Pinpoint the cell where the given text exists, returning its (x, y) midpoint coordinate. 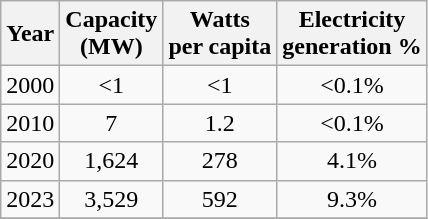
2000 (30, 85)
592 (220, 199)
1,624 (112, 161)
2010 (30, 123)
2020 (30, 161)
278 (220, 161)
3,529 (112, 199)
Year (30, 34)
9.3% (352, 199)
2023 (30, 199)
Watts per capita (220, 34)
1.2 (220, 123)
Electricity generation % (352, 34)
7 (112, 123)
Capacity (MW) (112, 34)
4.1% (352, 161)
